Locate the cell with the specified text and output its [X, Y] center coordinate. 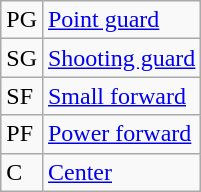
SG [22, 58]
C [22, 172]
Shooting guard [121, 58]
PG [22, 20]
Small forward [121, 96]
Power forward [121, 134]
Center [121, 172]
PF [22, 134]
SF [22, 96]
Point guard [121, 20]
